Output the [x, y] coordinate of the center of the cell containing the given text.  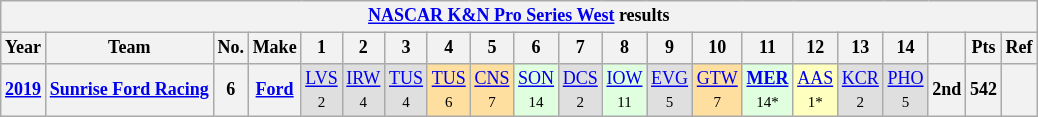
13 [860, 48]
IOW11 [624, 90]
542 [984, 90]
Team [129, 48]
9 [670, 48]
5 [492, 48]
LVS2 [322, 90]
Year [24, 48]
TUS6 [448, 90]
Make [274, 48]
AAS1* [816, 90]
MER14* [768, 90]
No. [230, 48]
EVG5 [670, 90]
7 [580, 48]
CNS7 [492, 90]
KCR2 [860, 90]
Pts [984, 48]
8 [624, 48]
SON14 [536, 90]
DCS2 [580, 90]
2 [364, 48]
Ref [1019, 48]
12 [816, 48]
10 [717, 48]
14 [906, 48]
2nd [947, 90]
11 [768, 48]
NASCAR K&N Pro Series West results [519, 16]
1 [322, 48]
Sunrise Ford Racing [129, 90]
GTW7 [717, 90]
TUS4 [406, 90]
4 [448, 48]
2019 [24, 90]
IRW4 [364, 90]
Ford [274, 90]
3 [406, 48]
PHO5 [906, 90]
